Determine the (X, Y) coordinate at the center of the cell enclosing the given text.  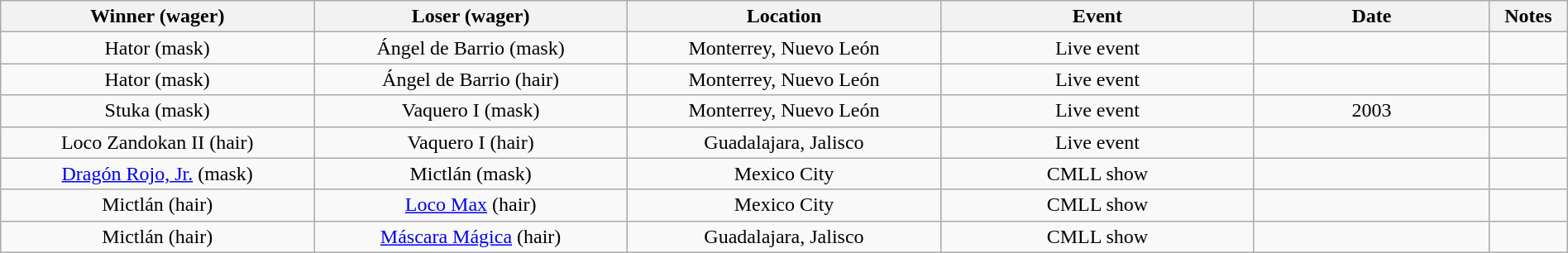
Mictlán (mask) (471, 174)
Loco Zandokan II (hair) (157, 142)
Vaquero I (hair) (471, 142)
Máscara Mágica (hair) (471, 236)
Ángel de Barrio (mask) (471, 48)
Loser (wager) (471, 17)
Notes (1528, 17)
Date (1371, 17)
Stuka (mask) (157, 111)
Event (1097, 17)
Ángel de Barrio (hair) (471, 79)
2003 (1371, 111)
Winner (wager) (157, 17)
Location (784, 17)
Dragón Rojo, Jr. (mask) (157, 174)
Loco Max (hair) (471, 205)
Vaquero I (mask) (471, 111)
